Provide the [X, Y] coordinate of the cell's center where the given text is located.  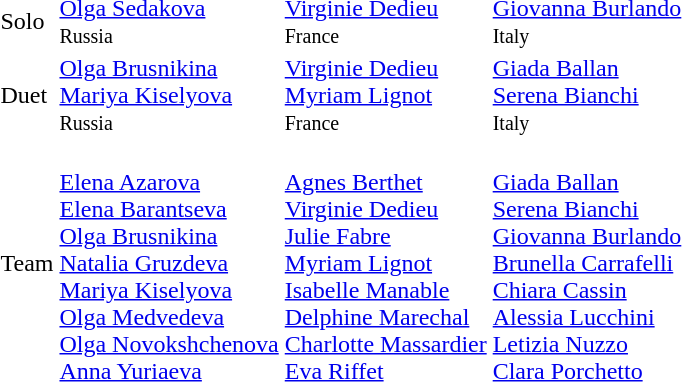
Virginie DedieuMyriam LignotFrance [386, 95]
Olga BrusnikinaMariya KiselyovaRussia [169, 95]
